Provide the (x, y) coordinate of the cell's center where the given text is located.  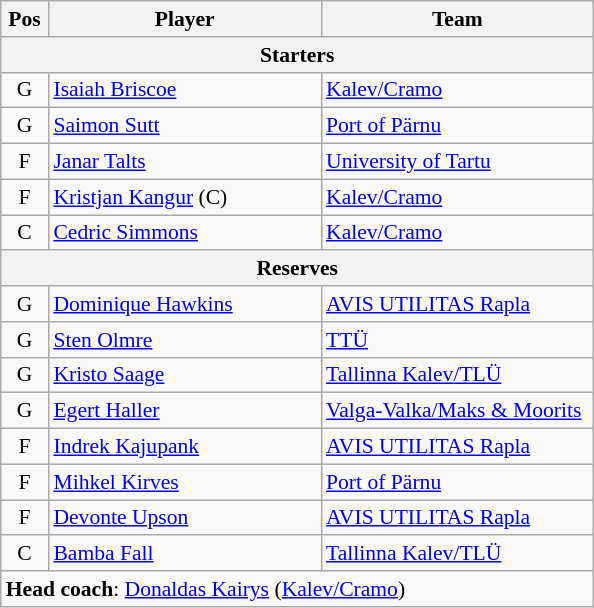
Cedric Simmons (184, 233)
Mihkel Kirves (184, 482)
Pos (25, 19)
Isaiah Briscoe (184, 90)
Player (184, 19)
Team (458, 19)
TTÜ (458, 340)
Egert Haller (184, 411)
Bamba Fall (184, 554)
Kristjan Kangur (C) (184, 197)
Indrek Kajupank (184, 447)
University of Tartu (458, 162)
Starters (298, 55)
Dominique Hawkins (184, 304)
Saimon Sutt (184, 126)
Sten Olmre (184, 340)
Reserves (298, 269)
Head coach: Donaldas Kairys (Kalev/Cramo) (298, 589)
Kristo Saage (184, 375)
Janar Talts (184, 162)
Devonte Upson (184, 518)
Valga-Valka/Maks & Moorits (458, 411)
